Return [X, Y] of the center of cell containing provided text 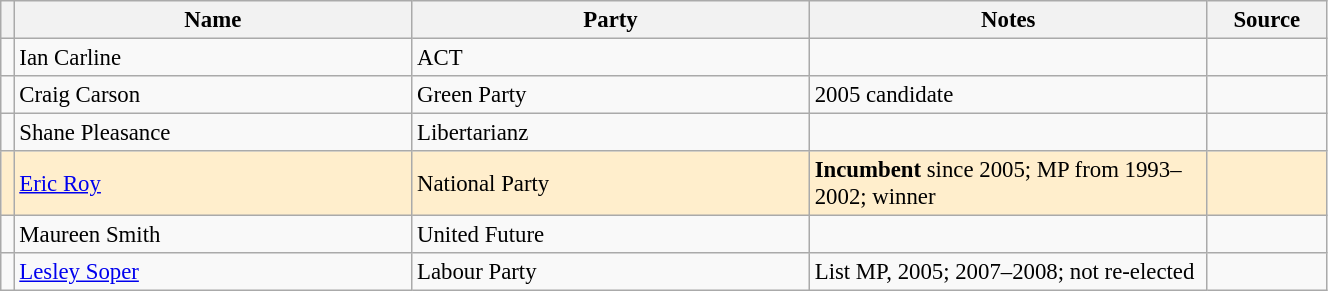
Shane Pleasance [213, 133]
ACT [611, 58]
Notes [1008, 20]
Green Party [611, 95]
Libertarianz [611, 133]
2005 candidate [1008, 95]
Name [213, 20]
Maureen Smith [213, 235]
National Party [611, 184]
Incumbent since 2005; MP from 1993–2002; winner [1008, 184]
United Future [611, 235]
Craig Carson [213, 95]
Party [611, 20]
Ian Carline [213, 58]
Source [1266, 20]
Eric Roy [213, 184]
